Locate the cell with the specified text and output its (X, Y) center coordinate. 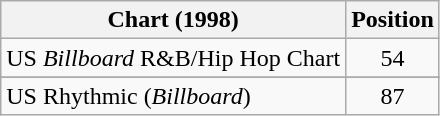
Chart (1998) (174, 20)
54 (393, 58)
87 (393, 96)
US Billboard R&B/Hip Hop Chart (174, 58)
US Rhythmic (Billboard) (174, 96)
Position (393, 20)
